Pinpoint the cell where the given text exists, returning its [x, y] midpoint coordinate. 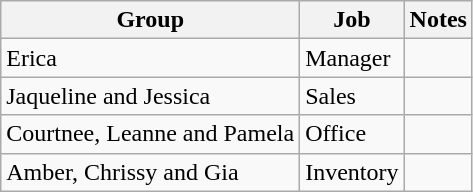
Inventory [352, 172]
Erica [150, 58]
Group [150, 20]
Sales [352, 96]
Jaqueline and Jessica [150, 96]
Manager [352, 58]
Notes [438, 20]
Courtnee, Leanne and Pamela [150, 134]
Job [352, 20]
Office [352, 134]
Amber, Chrissy and Gia [150, 172]
